Output the (X, Y) coordinate of the center of the cell containing the given text.  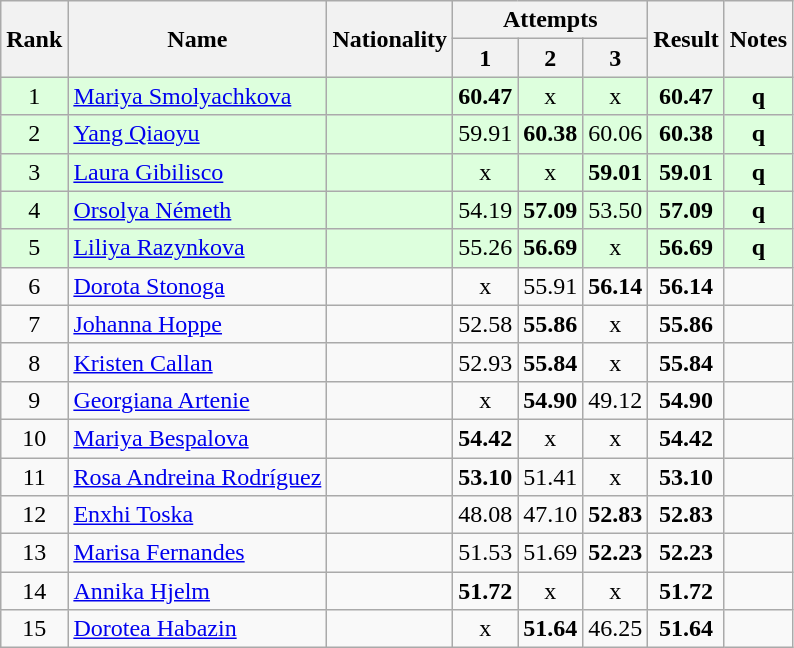
Mariya Smolyachkova (198, 96)
Laura Gibilisco (198, 172)
48.08 (486, 515)
51.69 (550, 553)
55.91 (550, 286)
11 (34, 477)
4 (34, 210)
Johanna Hoppe (198, 324)
53.50 (616, 210)
Orsolya Németh (198, 210)
Rank (34, 39)
60.06 (616, 134)
Rosa Andreina Rodríguez (198, 477)
Result (686, 39)
8 (34, 362)
7 (34, 324)
55.26 (486, 248)
51.53 (486, 553)
Liliya Razynkova (198, 248)
54.19 (486, 210)
6 (34, 286)
52.93 (486, 362)
Dorotea Habazin (198, 629)
Enxhi Toska (198, 515)
12 (34, 515)
49.12 (616, 400)
Georgiana Artenie (198, 400)
5 (34, 248)
Yang Qiaoyu (198, 134)
47.10 (550, 515)
Nationality (390, 39)
Mariya Bespalova (198, 438)
46.25 (616, 629)
59.91 (486, 134)
10 (34, 438)
Annika Hjelm (198, 591)
Attempts (550, 20)
14 (34, 591)
13 (34, 553)
52.58 (486, 324)
Kristen Callan (198, 362)
Marisa Fernandes (198, 553)
Notes (758, 39)
51.41 (550, 477)
Dorota Stonoga (198, 286)
Name (198, 39)
9 (34, 400)
15 (34, 629)
